Locate the cell with the specified text and output its (x, y) center coordinate. 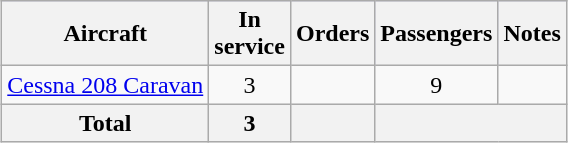
9 (436, 85)
Cessna 208 Caravan (106, 85)
In service (250, 34)
Notes (532, 34)
Total (106, 123)
Orders (332, 34)
Passengers (436, 34)
Aircraft (106, 34)
